Pinpoint the cell where the given text exists, returning its (x, y) midpoint coordinate. 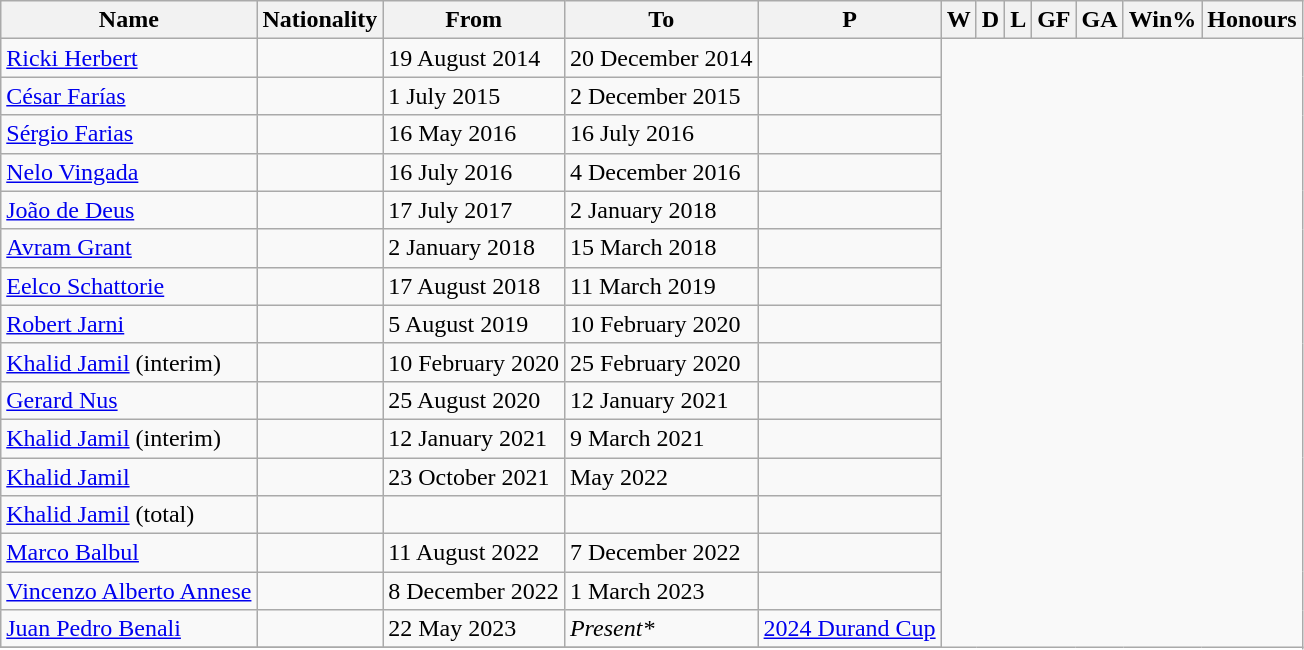
GA (1100, 20)
Khalid Jamil (total) (129, 515)
2 December 2015 (661, 96)
João de Deus (129, 210)
17 July 2017 (474, 210)
Robert Jarni (129, 324)
7 December 2022 (661, 553)
4 December 2016 (661, 172)
Sérgio Farias (129, 134)
20 December 2014 (661, 58)
9 March 2021 (661, 438)
8 December 2022 (474, 591)
Avram Grant (129, 248)
17 August 2018 (474, 286)
Ricki Herbert (129, 58)
2024 Durand Cup (850, 629)
Nelo Vingada (129, 172)
Vincenzo Alberto Annese (129, 591)
May 2022 (661, 477)
Name (129, 20)
L (1018, 20)
25 August 2020 (474, 400)
From (474, 20)
Win% (1162, 20)
11 March 2019 (661, 286)
25 February 2020 (661, 362)
Present* (661, 629)
GF (1054, 20)
16 May 2016 (474, 134)
Marco Balbul (129, 553)
To (661, 20)
Juan Pedro Benali (129, 629)
19 August 2014 (474, 58)
23 October 2021 (474, 477)
Eelco Schattorie (129, 286)
Khalid Jamil (129, 477)
Honours (1252, 20)
Gerard Nus (129, 400)
D (990, 20)
1 July 2015 (474, 96)
P (850, 20)
11 August 2022 (474, 553)
W (958, 20)
César Farías (129, 96)
22 May 2023 (474, 629)
5 August 2019 (474, 324)
15 March 2018 (661, 248)
1 March 2023 (661, 591)
Nationality (320, 20)
